Extract the [x, y] coordinate from the center of the cell holding the provided text.  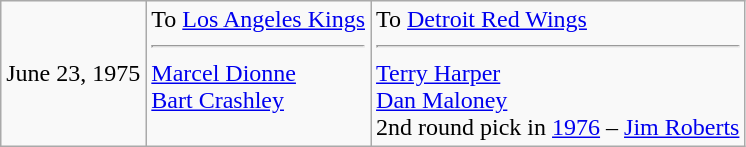
To Detroit Red WingsTerry Harper Dan Maloney 2nd round pick in 1976 – Jim Roberts [558, 74]
To Los Angeles KingsMarcel Dionne Bart Crashley [258, 74]
June 23, 1975 [74, 74]
